For the text-containing cell, return its midpoint in (X, Y) coordinate format. 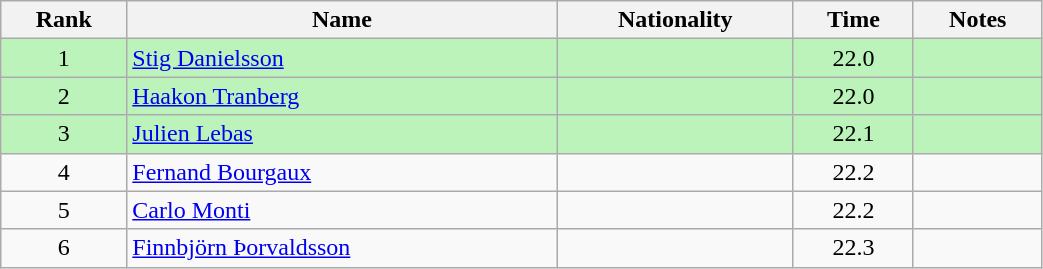
Julien Lebas (342, 134)
Notes (978, 20)
4 (64, 172)
Carlo Monti (342, 210)
5 (64, 210)
1 (64, 58)
Time (853, 20)
Stig Danielsson (342, 58)
2 (64, 96)
Nationality (675, 20)
22.1 (853, 134)
Haakon Tranberg (342, 96)
3 (64, 134)
Finnbjörn Þorvaldsson (342, 248)
Name (342, 20)
Fernand Bourgaux (342, 172)
6 (64, 248)
22.3 (853, 248)
Rank (64, 20)
